Detect which cell encompasses the target text, then output its [X, Y] center coordinate. 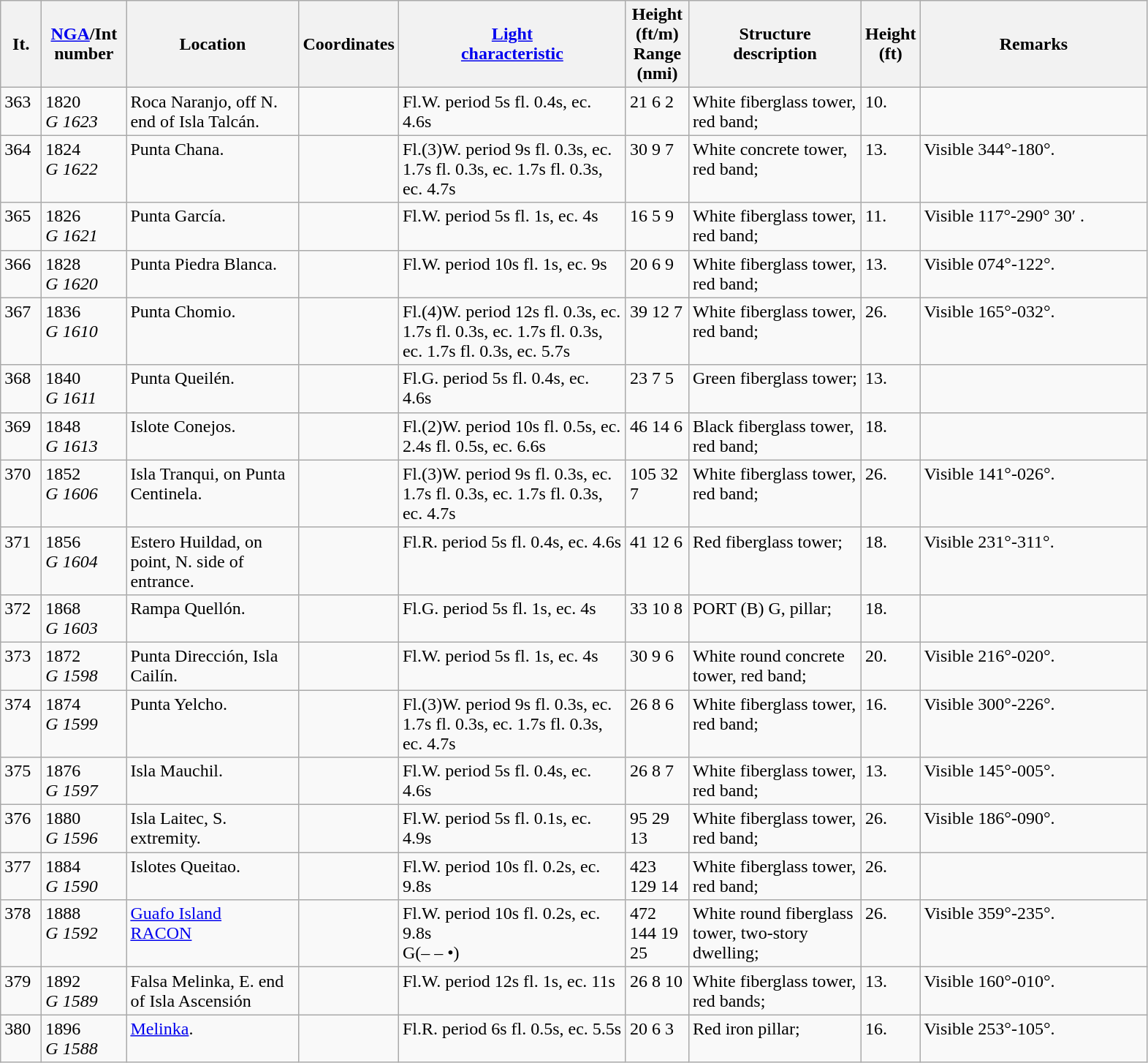
367 [21, 331]
Visible 216°-020°. [1033, 665]
375 [21, 781]
Fl.W. period 12s fl. 1s, ec. 11s [512, 991]
Guafo Island RACON [213, 934]
376 [21, 829]
Isla Tranqui, on Punta Centinela. [213, 493]
26 8 7 [657, 781]
White round concrete tower, red band; [775, 665]
30 9 7 [657, 169]
Coordinates [349, 44]
Fl.G. period 5s fl. 0.4s, ec. 4.6s [512, 389]
377 [21, 876]
Punta Yelcho. [213, 724]
369 [21, 436]
1856G 1604 [84, 561]
Visible 231°-311°. [1033, 561]
26 8 10 [657, 991]
374 [21, 724]
1892G 1589 [84, 991]
Height (ft) [891, 44]
Location [213, 44]
Isla Laitec, S. extremity. [213, 829]
Falsa Melinka, E. end of Isla Ascensión [213, 991]
1888G 1592 [84, 934]
1876G 1597 [84, 781]
Visible 359°-235°. [1033, 934]
It. [21, 44]
Visible 141°-026°. [1033, 493]
Fl.W. period 10s fl. 0.2s, ec. 9.8s [512, 876]
1884G 1590 [84, 876]
Red iron pillar; [775, 1038]
Fl.(2)W. period 10s fl. 0.5s, ec. 2.4s fl. 0.5s, ec. 6.6s [512, 436]
Islotes Queitao. [213, 876]
Isla Mauchil. [213, 781]
Punta Queilén. [213, 389]
Green fiberglass tower; [775, 389]
368 [21, 389]
Fl.R. period 5s fl. 0.4s, ec. 4.6s [512, 561]
105 32 7 [657, 493]
11. [891, 227]
41 12 6 [657, 561]
1824G 1622 [84, 169]
33 10 8 [657, 618]
23 7 5 [657, 389]
20 6 3 [657, 1038]
Fl.G. period 5s fl. 1s, ec. 4s [512, 618]
1872G 1598 [84, 665]
379 [21, 991]
1868G 1603 [84, 618]
Visible 117°-290° 30′ . [1033, 227]
Structuredescription [775, 44]
21 6 2 [657, 111]
373 [21, 665]
365 [21, 227]
1840G 1611 [84, 389]
1848G 1613 [84, 436]
Punta Dirección, Isla Cailín. [213, 665]
Punta García. [213, 227]
30 9 6 [657, 665]
Rampa Quellón. [213, 618]
1826G 1621 [84, 227]
46 14 6 [657, 436]
Punta Chana. [213, 169]
PORT (B) G, pillar; [775, 618]
363 [21, 111]
Black fiberglass tower, red band; [775, 436]
Visible 300°-226°. [1033, 724]
Visible 074°-122°. [1033, 273]
Visible 344°-180°. [1033, 169]
1874G 1599 [84, 724]
Lightcharacteristic [512, 44]
Red fiberglass tower; [775, 561]
20. [891, 665]
White concrete tower, red band; [775, 169]
423 129 14 [657, 876]
Fl.W. period 10s fl. 1s, ec. 9s [512, 273]
Visible 160°-010°. [1033, 991]
378 [21, 934]
Islote Conejos. [213, 436]
372 [21, 618]
Fl.(4)W. period 12s fl. 0.3s, ec. 1.7s fl. 0.3s, ec. 1.7s fl. 0.3s, ec. 1.7s fl. 0.3s, ec. 5.7s [512, 331]
366 [21, 273]
NGA/Intnumber [84, 44]
1820G 1623 [84, 111]
1836G 1610 [84, 331]
371 [21, 561]
Punta Piedra Blanca. [213, 273]
1828G 1620 [84, 273]
Visible 253°-105°. [1033, 1038]
20 6 9 [657, 273]
380 [21, 1038]
Visible 145°-005°. [1033, 781]
Height (ft/m)Range (nmi) [657, 44]
Visible 165°-032°. [1033, 331]
16 5 9 [657, 227]
370 [21, 493]
White fiberglass tower, red bands; [775, 991]
364 [21, 169]
1880G 1596 [84, 829]
Estero Huildad, on point, N. side of entrance. [213, 561]
Melinka. [213, 1038]
39 12 7 [657, 331]
Fl.W. period 10s fl. 0.2s, ec. 9.8s G(– – •) [512, 934]
95 29 13 [657, 829]
Visible 186°-090°. [1033, 829]
Punta Chomio. [213, 331]
472 144 19 25 [657, 934]
Fl.W. period 5s fl. 0.1s, ec. 4.9s [512, 829]
1852G 1606 [84, 493]
Remarks [1033, 44]
10. [891, 111]
26 8 6 [657, 724]
Fl.R. period 6s fl. 0.5s, ec. 5.5s [512, 1038]
1896G 1588 [84, 1038]
Roca Naranjo, off N. end of Isla Talcán. [213, 111]
White round fiberglass tower, two-story dwelling; [775, 934]
